Search for the cell housing the specified text and yield its [x, y] center coordinate. 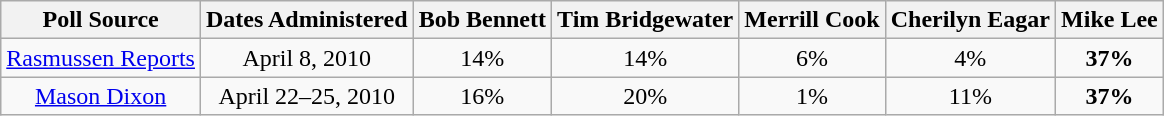
Bob Bennett [482, 20]
April 8, 2010 [306, 58]
Merrill Cook [812, 20]
20% [646, 96]
Mason Dixon [101, 96]
4% [970, 58]
Dates Administered [306, 20]
April 22–25, 2010 [306, 96]
6% [812, 58]
Tim Bridgewater [646, 20]
Cherilyn Eagar [970, 20]
16% [482, 96]
Mike Lee [1110, 20]
Poll Source [101, 20]
Rasmussen Reports [101, 58]
1% [812, 96]
11% [970, 96]
